Determine the [x, y] coordinate at the center of the cell enclosing the given text.  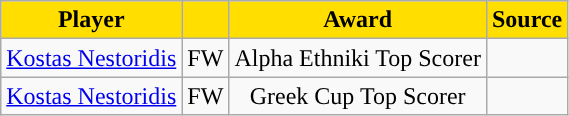
Source [526, 20]
Alpha Ethniki Top Scorer [358, 58]
Player [92, 20]
Greek Cup Top Scorer [358, 96]
Award [358, 20]
